Detect which cell encompasses the target text, then output its (x, y) center coordinate. 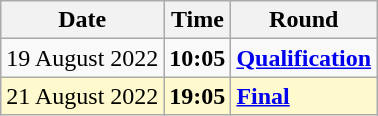
Date (82, 20)
19:05 (198, 96)
19 August 2022 (82, 58)
Qualification (304, 58)
21 August 2022 (82, 96)
Time (198, 20)
Final (304, 96)
Round (304, 20)
10:05 (198, 58)
